Provide the [x, y] coordinate of the cell's center where the given text is located.  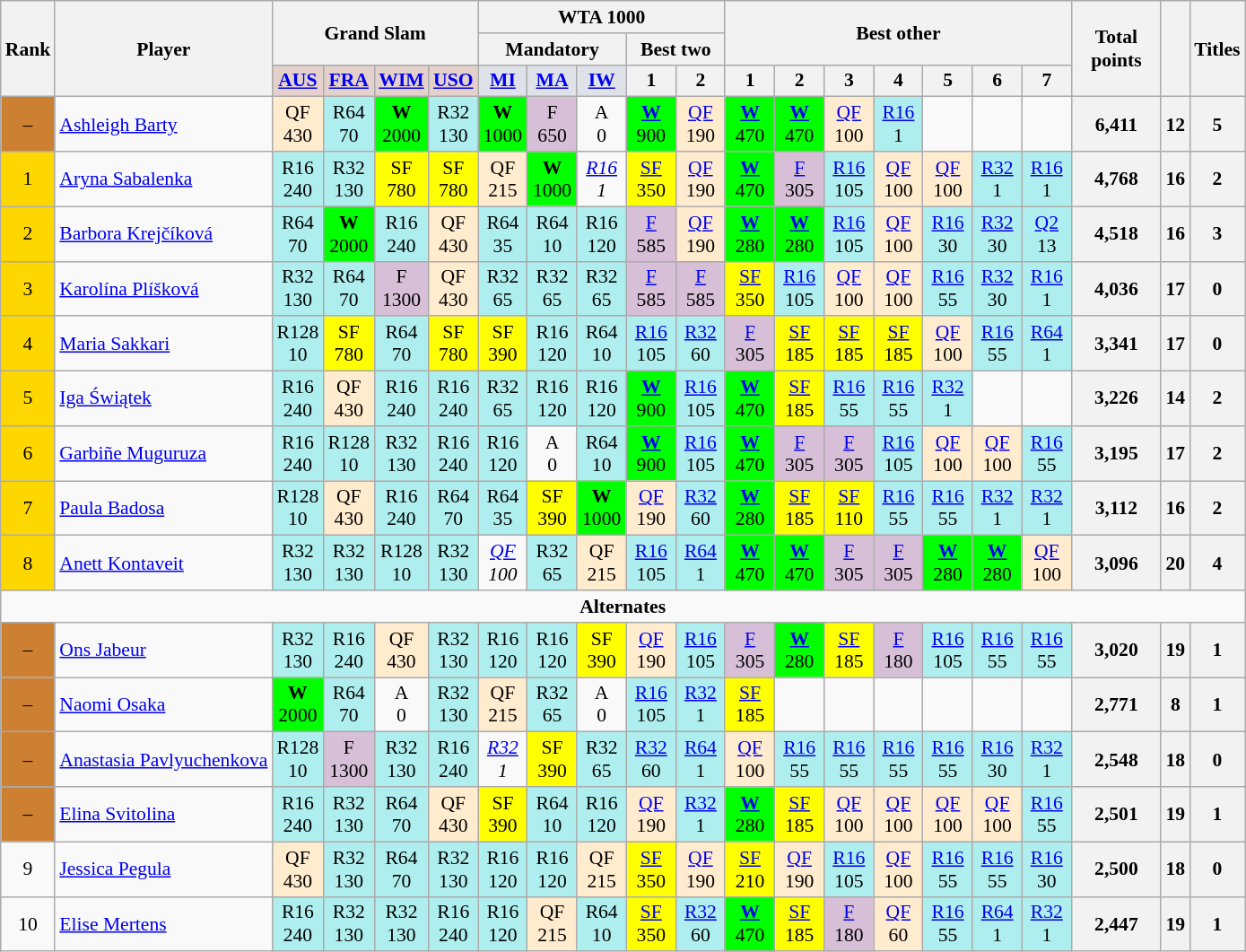
Total points [1116, 48]
Jessica Pegula [163, 869]
Paula Badosa [163, 508]
Rank [29, 48]
Elina Svitolina [163, 815]
Best two [675, 49]
Karolína Plíšková [163, 289]
3,020 [1116, 650]
AUS [298, 81]
Q213 [1046, 233]
4,768 [1116, 179]
SF110 [849, 508]
2,548 [1116, 759]
Ashleigh Barty [163, 124]
10 [29, 924]
12 [1175, 124]
Alternates [623, 607]
Anett Kontaveit [163, 563]
FRA [348, 81]
Aryna Sabalenka [163, 179]
Best other [898, 32]
F650 [553, 124]
3,341 [1116, 345]
2,447 [1116, 924]
Maria Sakkari [163, 345]
20 [1175, 563]
2,500 [1116, 869]
MA [553, 81]
QF60 [899, 924]
Anastasia Pavlyuchenkova [163, 759]
3,096 [1116, 563]
Elise Mertens [163, 924]
Barbora Krejčíková [163, 233]
MI [502, 81]
Garbiñe Muguruza [163, 454]
9 [29, 869]
3,112 [1116, 508]
3,226 [1116, 398]
Player [163, 48]
Ons Jabeur [163, 650]
2,501 [1116, 815]
IW [601, 81]
WIM [401, 81]
USO [454, 81]
4,518 [1116, 233]
Mandatory [553, 49]
Naomi Osaka [163, 705]
6,411 [1116, 124]
Iga Świątek [163, 398]
WTA 1000 [602, 17]
Grand Slam [375, 32]
SF210 [750, 869]
Titles [1216, 48]
4,036 [1116, 289]
3,195 [1116, 454]
2,771 [1116, 705]
14 [1175, 398]
